Capture the cell that displays the provided text and extract its [X, Y] central coordinate. 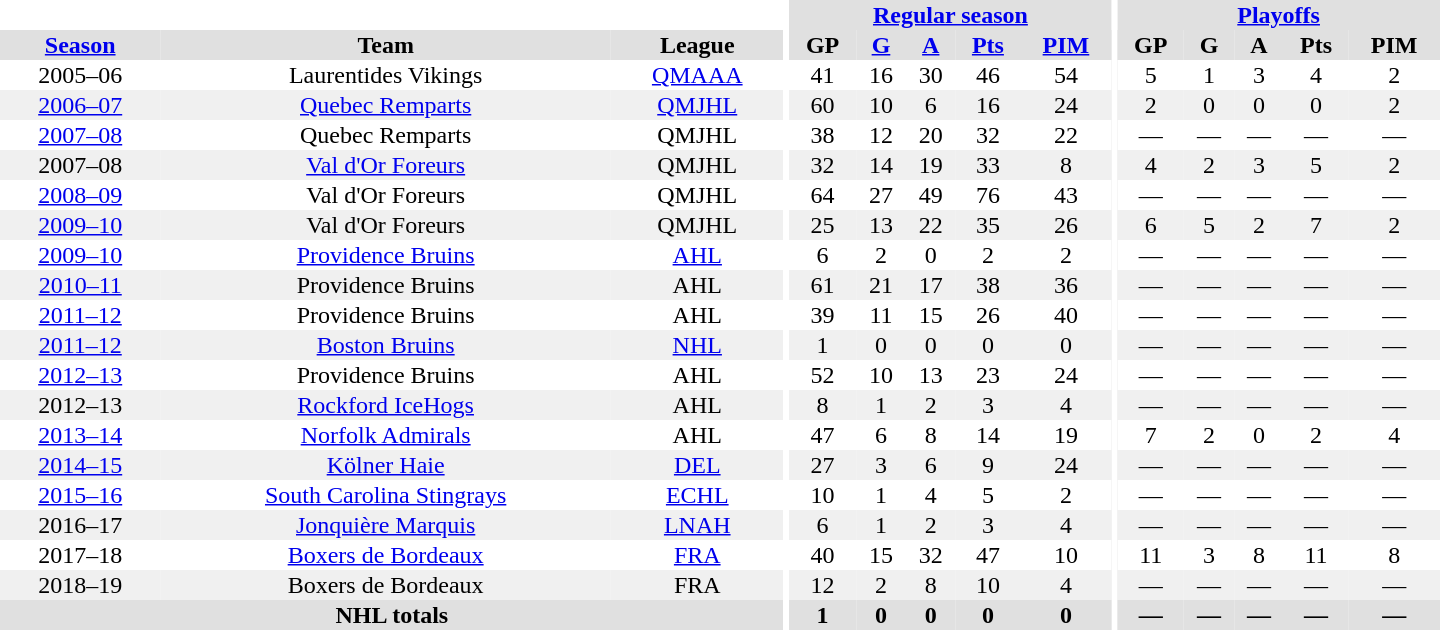
League [698, 45]
LNAH [698, 525]
25 [822, 225]
Playoffs [1278, 15]
20 [931, 135]
Kölner Haie [385, 465]
Laurentides Vikings [385, 75]
2017–18 [80, 555]
52 [822, 375]
2018–19 [80, 585]
49 [931, 195]
Norfolk Admirals [385, 435]
41 [822, 75]
Season [80, 45]
2005–06 [80, 75]
Regular season [950, 15]
DEL [698, 465]
33 [988, 165]
21 [881, 285]
Boston Bruins [385, 345]
35 [988, 225]
46 [988, 75]
NHL [698, 345]
Jonquière Marquis [385, 525]
ECHL [698, 495]
2006–07 [80, 105]
36 [1066, 285]
Team [385, 45]
QMAAA [698, 75]
61 [822, 285]
2010–11 [80, 285]
39 [822, 315]
30 [931, 75]
76 [988, 195]
2014–15 [80, 465]
9 [988, 465]
2008–09 [80, 195]
43 [1066, 195]
60 [822, 105]
64 [822, 195]
54 [1066, 75]
2015–16 [80, 495]
South Carolina Stingrays [385, 495]
2013–14 [80, 435]
2016–17 [80, 525]
Rockford IceHogs [385, 405]
NHL totals [392, 615]
23 [988, 375]
17 [931, 285]
